Locate the cell with the specified text and output its [x, y] center coordinate. 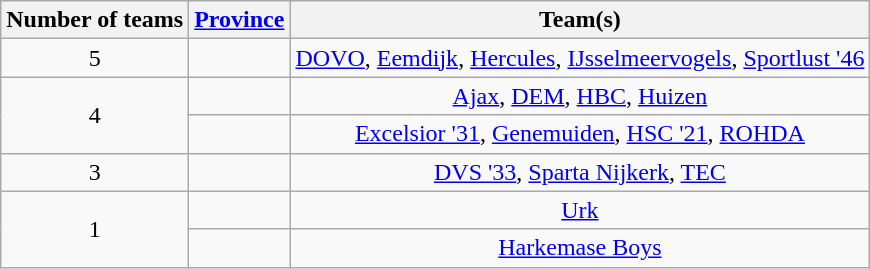
3 [95, 172]
Team(s) [580, 20]
DVS '33, Sparta Nijkerk, TEC [580, 172]
Ajax, DEM, HBC, Huizen [580, 96]
1 [95, 229]
Urk [580, 210]
5 [95, 58]
Province [240, 20]
DOVO, Eemdijk, Hercules, IJsselmeervogels, Sportlust '46 [580, 58]
Number of teams [95, 20]
Harkemase Boys [580, 248]
4 [95, 115]
Excelsior '31, Genemuiden, HSC '21, ROHDA [580, 134]
